Identify which cell holds the provided text, then report its [X, Y] central coordinate. 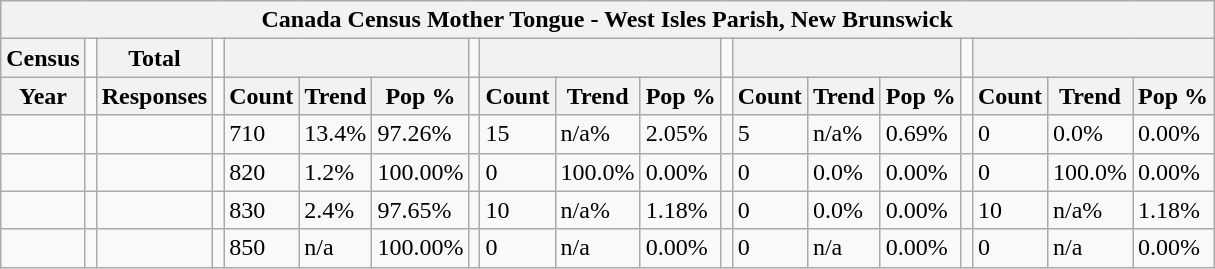
710 [262, 134]
97.26% [420, 134]
820 [262, 172]
Canada Census Mother Tongue - West Isles Parish, New Brunswick [608, 20]
13.4% [336, 134]
0.69% [920, 134]
97.65% [420, 210]
850 [262, 248]
1.2% [336, 172]
Responses [154, 96]
15 [518, 134]
Year [43, 96]
Census [43, 58]
2.05% [680, 134]
2.4% [336, 210]
Total [154, 58]
830 [262, 210]
5 [770, 134]
